Output the [x, y] coordinate of the center of the cell containing the given text.  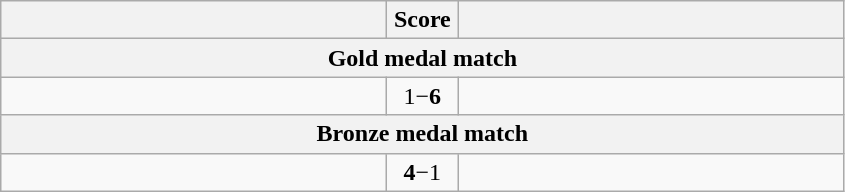
Score [422, 20]
Gold medal match [422, 58]
4−1 [422, 172]
1−6 [422, 96]
Bronze medal match [422, 134]
